Pinpoint the cell where the given text exists, returning its [x, y] midpoint coordinate. 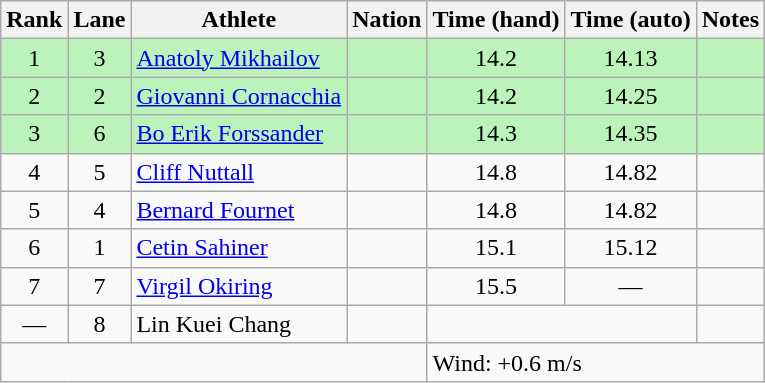
Bernard Fournet [239, 210]
14.13 [630, 58]
Anatoly Mikhailov [239, 58]
Bo Erik Forssander [239, 134]
Time (hand) [496, 20]
14.35 [630, 134]
15.5 [496, 286]
15.12 [630, 248]
Rank [34, 20]
Wind: +0.6 m/s [596, 362]
8 [100, 324]
Time (auto) [630, 20]
Cliff Nuttall [239, 172]
Athlete [239, 20]
Notes [730, 20]
Nation [387, 20]
Virgil Okiring [239, 286]
Lin Kuei Chang [239, 324]
Giovanni Cornacchia [239, 96]
14.3 [496, 134]
14.25 [630, 96]
Lane [100, 20]
Cetin Sahiner [239, 248]
15.1 [496, 248]
